Extract the [x, y] coordinate from the center of the cell holding the provided text.  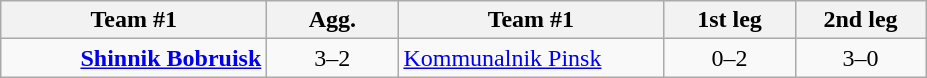
1st leg [730, 20]
Agg. [332, 20]
2nd leg [860, 20]
3–0 [860, 58]
Kommunalnik Pinsk [531, 58]
3–2 [332, 58]
Shinnik Bobruisk [134, 58]
0–2 [730, 58]
